Scan for the cell matching the given text and deliver its (X, Y) coordinate at center. 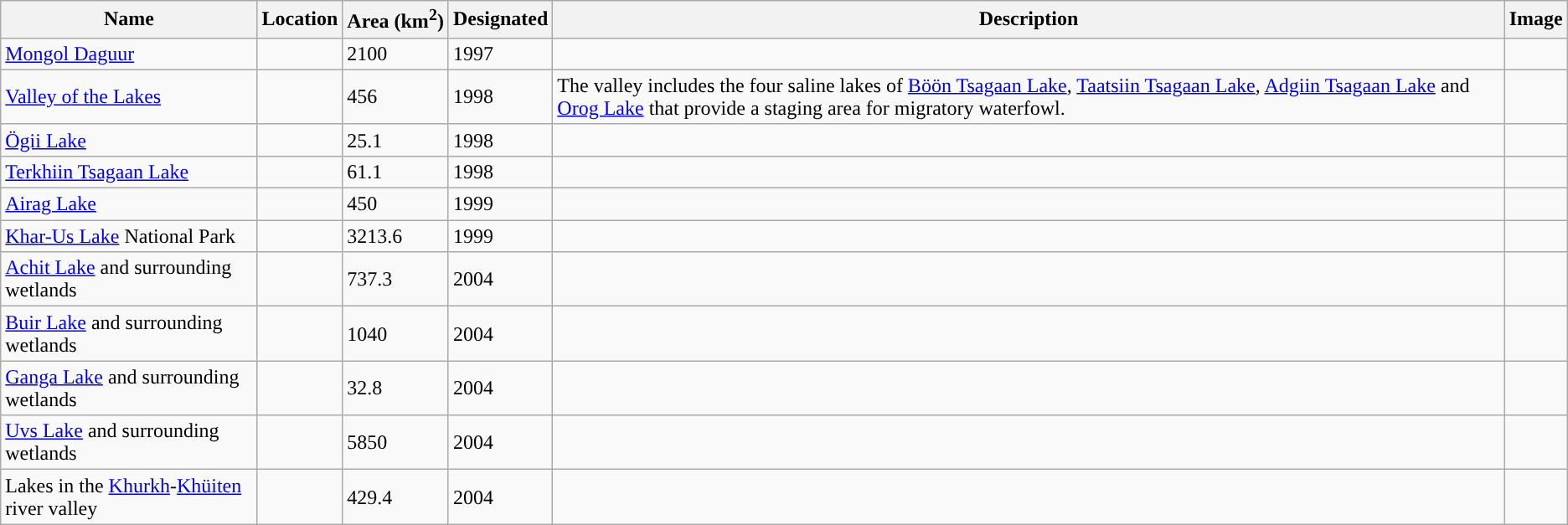
Buir Lake and surrounding wetlands (129, 333)
Terkhiin Tsagaan Lake (129, 172)
Khar-Us Lake National Park (129, 236)
2100 (395, 54)
Achit Lake and surrounding wetlands (129, 280)
737.3 (395, 280)
Mongol Daguur (129, 54)
Airag Lake (129, 204)
25.1 (395, 140)
Ganga Lake and surrounding wetlands (129, 389)
Image (1536, 20)
5850 (395, 442)
Designated (500, 20)
32.8 (395, 389)
1997 (500, 54)
Lakes in the Khurkh-Khüiten river valley (129, 497)
Ögii Lake (129, 140)
1040 (395, 333)
456 (395, 97)
Name (129, 20)
Location (300, 20)
61.1 (395, 172)
450 (395, 204)
3213.6 (395, 236)
Valley of the Lakes (129, 97)
Area (km2) (395, 20)
Description (1029, 20)
Uvs Lake and surrounding wetlands (129, 442)
429.4 (395, 497)
